Find where the given text appears and provide that cell's center as [x, y] coordinate. 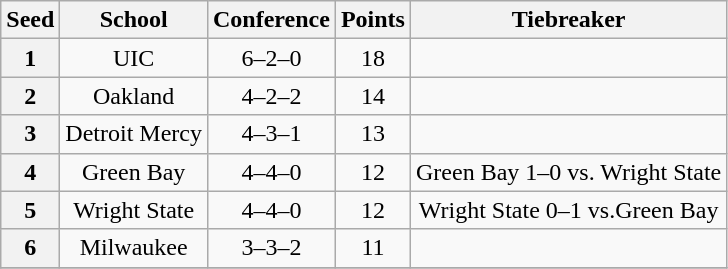
Milwaukee [134, 248]
Wright State 0–1 vs.Green Bay [568, 210]
4 [30, 172]
1 [30, 58]
Oakland [134, 96]
Conference [271, 20]
2 [30, 96]
5 [30, 210]
Seed [30, 20]
3 [30, 134]
Detroit Mercy [134, 134]
11 [372, 248]
13 [372, 134]
3–3–2 [271, 248]
Points [372, 20]
School [134, 20]
UIC [134, 58]
6–2–0 [271, 58]
Green Bay [134, 172]
6 [30, 248]
Green Bay 1–0 vs. Wright State [568, 172]
18 [372, 58]
Tiebreaker [568, 20]
14 [372, 96]
4–3–1 [271, 134]
4–2–2 [271, 96]
Wright State [134, 210]
